Search for the cell housing the specified text and yield its (X, Y) center coordinate. 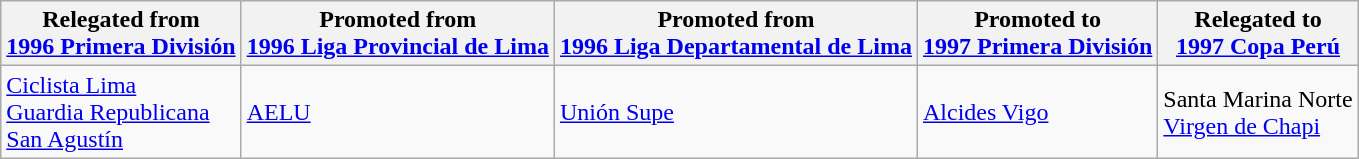
Unión Supe (736, 112)
Alcides Vigo (1037, 112)
Promoted from1996 Liga Provincial de Lima (398, 34)
Santa Marina Norte Virgen de Chapi (1258, 112)
AELU (398, 112)
Promoted to1997 Primera División (1037, 34)
Promoted from1996 Liga Departamental de Lima (736, 34)
Relegated to1997 Copa Perú (1258, 34)
Relegated from1996 Primera División (121, 34)
Ciclista Lima Guardia Republicana San Agustín (121, 112)
